From the cell containing the given text, extract its center point as (x, y) coordinate. 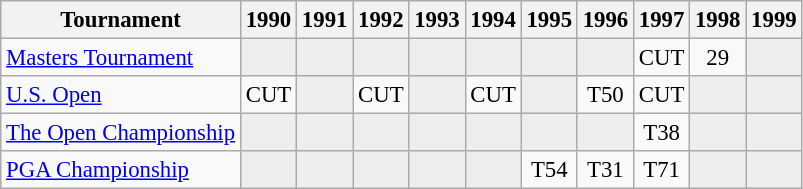
The Open Championship (121, 133)
1996 (605, 20)
1997 (661, 20)
T38 (661, 133)
U.S. Open (121, 95)
T31 (605, 170)
1993 (437, 20)
Masters Tournament (121, 58)
T71 (661, 170)
1990 (268, 20)
29 (718, 58)
1992 (381, 20)
1994 (493, 20)
1991 (325, 20)
PGA Championship (121, 170)
1995 (549, 20)
T54 (549, 170)
T50 (605, 95)
1999 (774, 20)
1998 (718, 20)
Tournament (121, 20)
